Detect which cell encompasses the target text, then output its (X, Y) center coordinate. 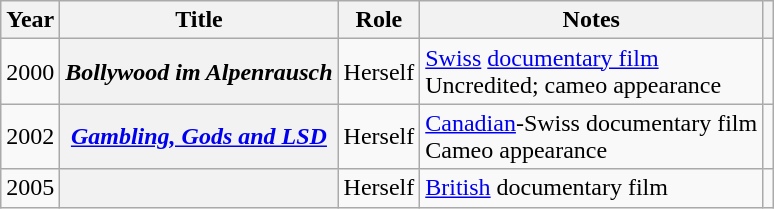
2002 (30, 136)
Canadian-Swiss documentary filmCameo appearance (592, 136)
Bollywood im Alpenrausch (199, 72)
Notes (592, 20)
Gambling, Gods and LSD (199, 136)
Role (379, 20)
2005 (30, 188)
Year (30, 20)
Swiss documentary filmUncredited; cameo appearance (592, 72)
2000 (30, 72)
British documentary film (592, 188)
Title (199, 20)
